Determine the (X, Y) coordinate at the center of the cell enclosing the given text.  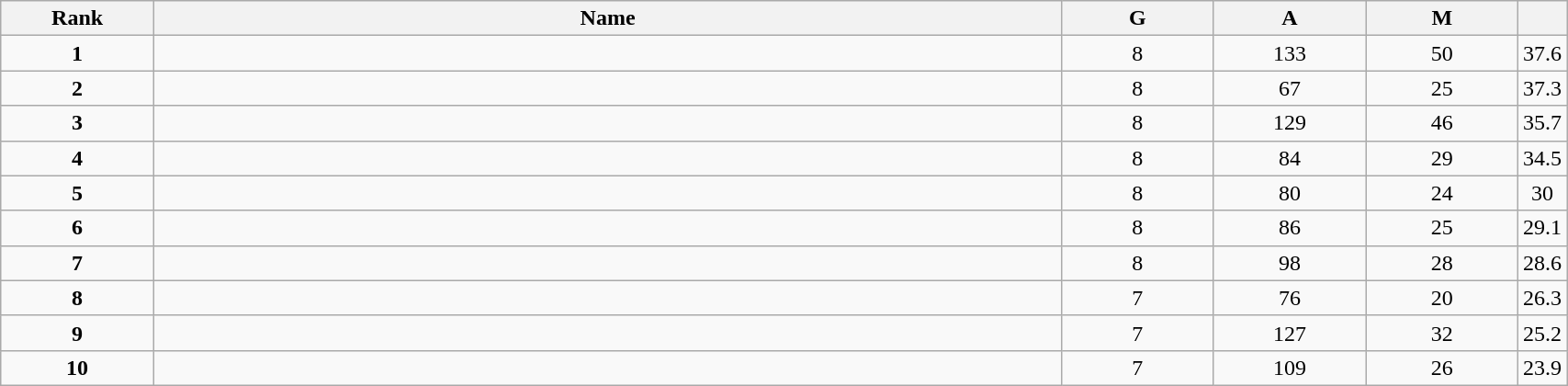
25.2 (1543, 333)
M (1442, 18)
A (1290, 18)
24 (1442, 193)
26.3 (1543, 298)
23.9 (1543, 368)
1 (77, 53)
46 (1442, 123)
29.1 (1543, 228)
Name (607, 18)
86 (1290, 228)
26 (1442, 368)
127 (1290, 333)
6 (77, 228)
84 (1290, 158)
G (1137, 18)
35.7 (1543, 123)
76 (1290, 298)
109 (1290, 368)
50 (1442, 53)
9 (77, 333)
67 (1290, 88)
4 (77, 158)
28.6 (1543, 263)
34.5 (1543, 158)
5 (77, 193)
30 (1543, 193)
80 (1290, 193)
29 (1442, 158)
98 (1290, 263)
10 (77, 368)
37.6 (1543, 53)
Rank (77, 18)
129 (1290, 123)
28 (1442, 263)
3 (77, 123)
32 (1442, 333)
2 (77, 88)
37.3 (1543, 88)
133 (1290, 53)
20 (1442, 298)
